Find where the given text appears and provide that cell's center as [x, y] coordinate. 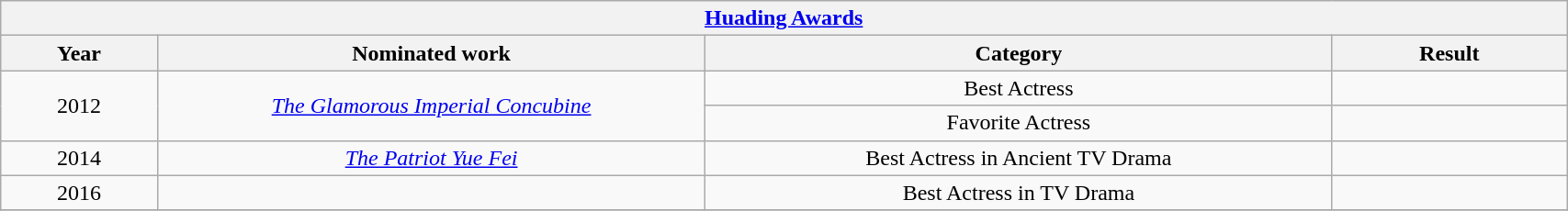
Best Actress in Ancient TV Drama [1019, 158]
Favorite Actress [1019, 123]
Huading Awards [784, 18]
The Glamorous Imperial Concubine [432, 105]
2016 [79, 193]
Nominated work [432, 53]
Result [1450, 53]
The Patriot Yue Fei [432, 158]
Category [1019, 53]
Year [79, 53]
2012 [79, 105]
2014 [79, 158]
Best Actress [1019, 88]
Best Actress in TV Drama [1019, 193]
